Locate the cell with the specified text and output its [x, y] center coordinate. 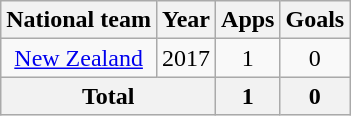
Year [186, 20]
National team [79, 20]
Apps [248, 20]
New Zealand [79, 58]
Total [108, 96]
Goals [315, 20]
2017 [186, 58]
